Return the (x, y) coordinate for the center point of the cell that contains the specified text.  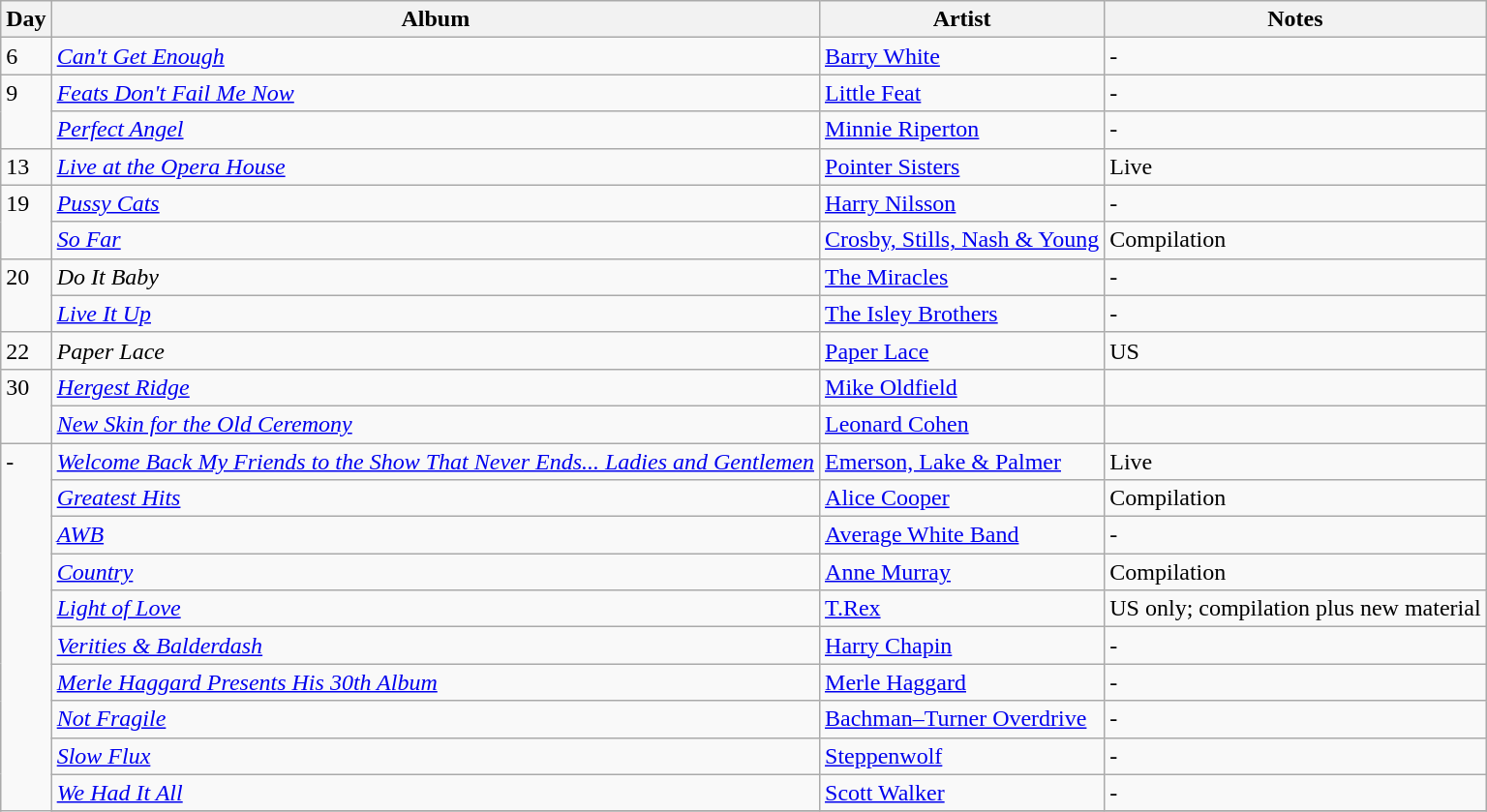
New Skin for the Old Ceremony (436, 424)
Not Fragile (436, 719)
Do It Baby (436, 277)
Can't Get Enough (436, 56)
Steppenwolf (962, 756)
The Isley Brothers (962, 314)
6 (26, 56)
Album (436, 19)
Merle Haggard Presents His 30th Album (436, 682)
20 (26, 295)
22 (26, 350)
US (1295, 350)
So Far (436, 240)
13 (26, 166)
AWB (436, 535)
Verities & Balderdash (436, 646)
Emerson, Lake & Palmer (962, 462)
19 (26, 222)
The Miracles (962, 277)
Perfect Angel (436, 130)
Harry Chapin (962, 646)
Live It Up (436, 314)
Merle Haggard (962, 682)
Greatest Hits (436, 498)
Scott Walker (962, 793)
Barry White (962, 56)
Pussy Cats (436, 203)
Anne Murray (962, 572)
Artist (962, 19)
9 (26, 111)
Minnie Riperton (962, 130)
T.Rex (962, 609)
Hergest Ridge (436, 387)
Notes (1295, 19)
Country (436, 572)
Harry Nilsson (962, 203)
Live at the Opera House (436, 166)
Crosby, Stills, Nash & Young (962, 240)
Bachman–Turner Overdrive (962, 719)
Alice Cooper (962, 498)
Little Feat (962, 93)
Pointer Sisters (962, 166)
30 (26, 406)
Leonard Cohen (962, 424)
Welcome Back My Friends to the Show That Never Ends... Ladies and Gentlemen (436, 462)
Day (26, 19)
Slow Flux (436, 756)
Light of Love (436, 609)
We Had It All (436, 793)
Average White Band (962, 535)
Feats Don't Fail Me Now (436, 93)
US only; compilation plus new material (1295, 609)
Mike Oldfield (962, 387)
